Locate the cell with the specified text and output its (X, Y) center coordinate. 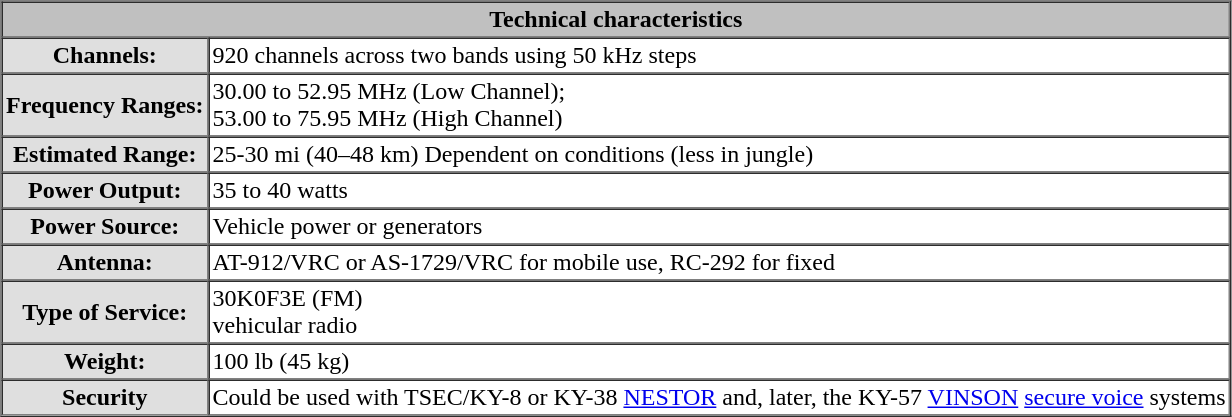
Antenna: (106, 262)
Vehicle power or generators (719, 226)
Security (106, 398)
Estimated Range: (106, 154)
30.00 to 52.95 MHz (Low Channel);53.00 to 75.95 MHz (High Channel) (719, 106)
Frequency Ranges: (106, 106)
30K0F3E (FM)vehicular radio (719, 312)
Could be used with TSEC/KY-8 or KY-38 NESTOR and, later, the KY-57 VINSON secure voice systems (719, 398)
920 channels across two bands using 50 kHz steps (719, 56)
Weight: (106, 362)
25-30 mi (40–48 km) Dependent on conditions (less in jungle) (719, 154)
Power Source: (106, 226)
100 lb (45 kg) (719, 362)
Type of Service: (106, 312)
Technical characteristics (616, 20)
Power Output: (106, 190)
35 to 40 watts (719, 190)
Channels: (106, 56)
AT-912/VRC or AS-1729/VRC for mobile use, RC-292 for fixed (719, 262)
